Scan for the cell matching the given text and deliver its [X, Y] coordinate at center. 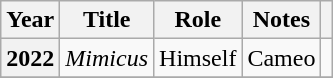
Notes [282, 20]
Title [107, 20]
Mimicus [107, 58]
Role [198, 20]
Year [30, 20]
2022 [30, 58]
Himself [198, 58]
Cameo [282, 58]
